Return the (x, y) coordinate for the center point of the cell that contains the specified text.  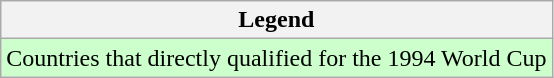
Legend (276, 20)
Countries that directly qualified for the 1994 World Cup (276, 58)
